For the text-containing cell, return its midpoint in [x, y] coordinate format. 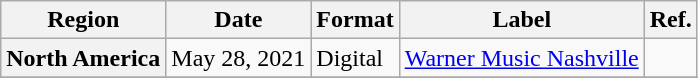
North America [84, 58]
Digital [355, 58]
Region [84, 20]
Ref. [670, 20]
May 28, 2021 [238, 58]
Date [238, 20]
Label [522, 20]
Format [355, 20]
Warner Music Nashville [522, 58]
